From the cell containing the given text, extract its center point as [X, Y] coordinate. 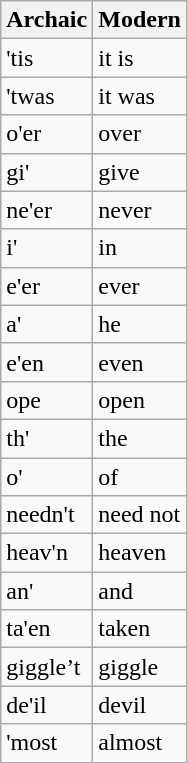
never [140, 210]
an' [47, 591]
gi' [47, 172]
giggle’t [47, 667]
i' [47, 248]
heav'n [47, 553]
almost [140, 743]
need not [140, 515]
Archaic [47, 20]
e'er [47, 286]
taken [140, 629]
even [140, 362]
Modern [140, 20]
th' [47, 438]
e'en [47, 362]
give [140, 172]
and [140, 591]
'most [47, 743]
in [140, 248]
of [140, 477]
devil [140, 705]
ever [140, 286]
it was [140, 96]
a' [47, 324]
needn't [47, 515]
ope [47, 400]
the [140, 438]
over [140, 134]
o' [47, 477]
'twas [47, 96]
he [140, 324]
it is [140, 58]
de'il [47, 705]
giggle [140, 667]
ne'er [47, 210]
ta'en [47, 629]
'tis [47, 58]
heaven [140, 553]
open [140, 400]
o'er [47, 134]
